Determine the (x, y) coordinate at the center of the cell enclosing the given text.  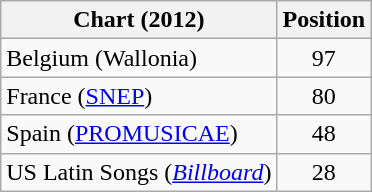
80 (324, 96)
Belgium (Wallonia) (139, 58)
US Latin Songs (Billboard) (139, 172)
Chart (2012) (139, 20)
48 (324, 134)
Spain (PROMUSICAE) (139, 134)
28 (324, 172)
France (SNEP) (139, 96)
97 (324, 58)
Position (324, 20)
